Determine the [x, y] coordinate at the center of the cell enclosing the given text.  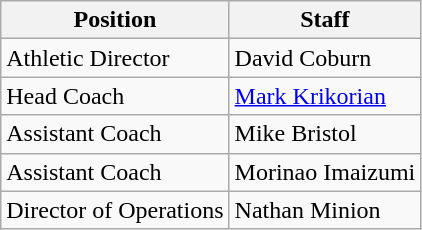
Nathan Minion [325, 210]
Mike Bristol [325, 134]
Position [115, 20]
Director of Operations [115, 210]
Athletic Director [115, 58]
David Coburn [325, 58]
Head Coach [115, 96]
Morinao Imaizumi [325, 172]
Staff [325, 20]
Mark Krikorian [325, 96]
